Identify which cell holds the provided text, then report its (X, Y) central coordinate. 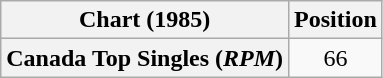
Canada Top Singles (RPM) (145, 58)
66 (336, 58)
Chart (1985) (145, 20)
Position (336, 20)
